Locate the cell with the specified text and output its [X, Y] center coordinate. 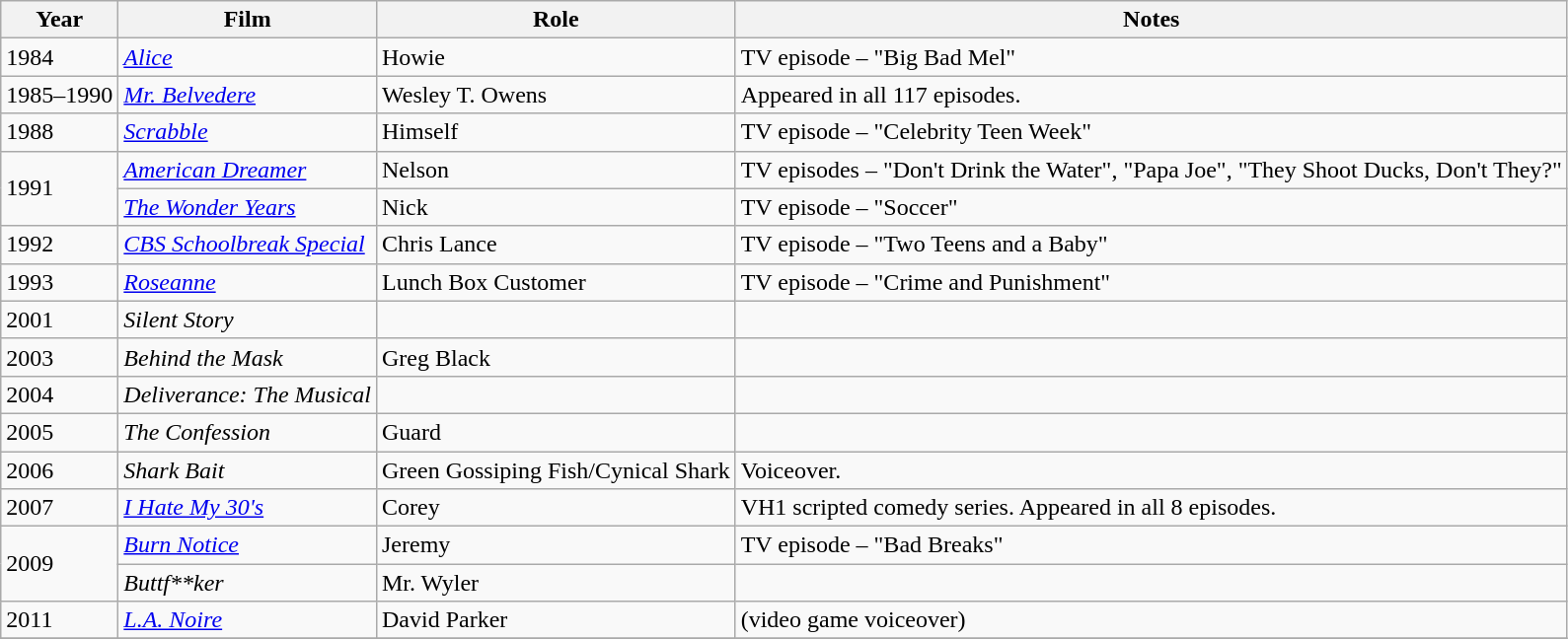
Appeared in all 117 episodes. [1151, 95]
2007 [59, 508]
Roseanne [248, 282]
Chris Lance [556, 245]
Wesley T. Owens [556, 95]
VH1 scripted comedy series. Appeared in all 8 episodes. [1151, 508]
Behind the Mask [248, 357]
Film [248, 20]
TV episodes – "Don't Drink the Water", "Papa Joe", "They Shoot Ducks, Don't They?" [1151, 170]
TV episode – "Bad Breaks" [1151, 545]
Jeremy [556, 545]
Buttf**ker [248, 583]
Himself [556, 132]
TV episode – "Crime and Punishment" [1151, 282]
Role [556, 20]
I Hate My 30's [248, 508]
L.A. Noire [248, 620]
CBS Schoolbreak Special [248, 245]
Deliverance: The Musical [248, 394]
Scrabble [248, 132]
1993 [59, 282]
Green Gossiping Fish/Cynical Shark [556, 470]
2005 [59, 432]
1991 [59, 188]
Silent Story [248, 319]
TV episode – "Two Teens and a Baby" [1151, 245]
David Parker [556, 620]
2009 [59, 564]
Burn Notice [248, 545]
Nick [556, 207]
TV episode – "Big Bad Mel" [1151, 57]
TV episode – "Celebrity Teen Week" [1151, 132]
Mr. Wyler [556, 583]
The Confession [248, 432]
American Dreamer [248, 170]
Voiceover. [1151, 470]
Lunch Box Customer [556, 282]
TV episode – "Soccer" [1151, 207]
1992 [59, 245]
The Wonder Years [248, 207]
Shark Bait [248, 470]
(video game voiceover) [1151, 620]
2003 [59, 357]
2006 [59, 470]
2004 [59, 394]
2001 [59, 319]
1988 [59, 132]
1985–1990 [59, 95]
2011 [59, 620]
Mr. Belvedere [248, 95]
Notes [1151, 20]
Corey [556, 508]
Nelson [556, 170]
Alice [248, 57]
Guard [556, 432]
Greg Black [556, 357]
1984 [59, 57]
Year [59, 20]
Howie [556, 57]
